Extract the (x, y) coordinate from the center of the cell holding the provided text.  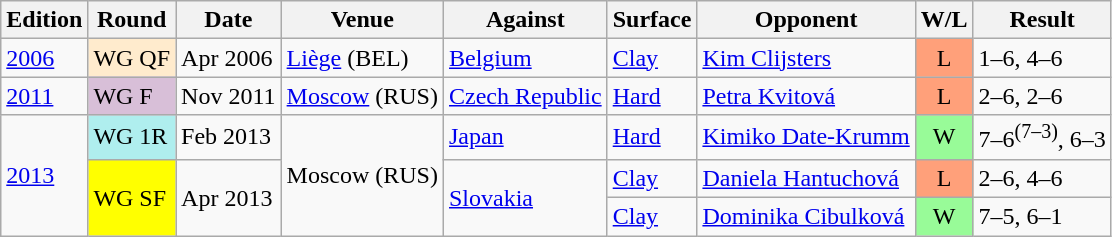
Japan (525, 138)
Edition (44, 20)
WG SF (132, 197)
2011 (44, 96)
WG 1R (132, 138)
Apr 2006 (229, 58)
WG F (132, 96)
2013 (44, 176)
Belgium (525, 58)
1–6, 4–6 (1042, 58)
2–6, 2–6 (1042, 96)
Feb 2013 (229, 138)
Czech Republic (525, 96)
Kimiko Date-Krumm (806, 138)
Petra Kvitová (806, 96)
Apr 2013 (229, 197)
2006 (44, 58)
Date (229, 20)
Venue (362, 20)
WG QF (132, 58)
Nov 2011 (229, 96)
Dominika Cibulková (806, 217)
7–6(7–3), 6–3 (1042, 138)
Daniela Hantuchová (806, 178)
W/L (944, 20)
Opponent (806, 20)
Against (525, 20)
Slovakia (525, 197)
7–5, 6–1 (1042, 217)
2–6, 4–6 (1042, 178)
Liège (BEL) (362, 58)
Round (132, 20)
Result (1042, 20)
Kim Clijsters (806, 58)
Surface (652, 20)
